Locate the cell with the specified text and output its (x, y) center coordinate. 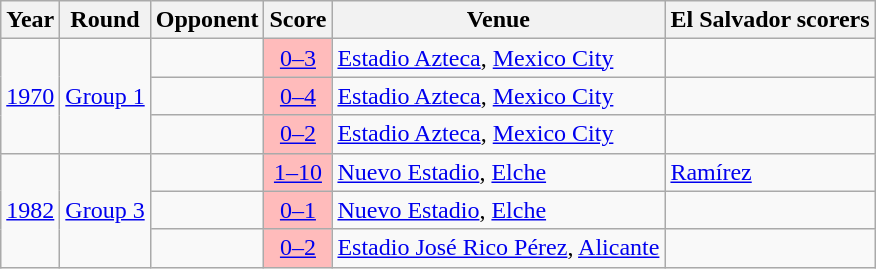
Opponent (207, 20)
Year (30, 20)
0–1 (298, 210)
Round (105, 20)
Score (298, 20)
Group 1 (105, 96)
El Salvador scorers (770, 20)
1982 (30, 210)
Ramírez (770, 172)
Venue (498, 20)
0–3 (298, 58)
Estadio José Rico Pérez, Alicante (498, 248)
1970 (30, 96)
Group 3 (105, 210)
1–10 (298, 172)
0–4 (298, 96)
